Provide the (x, y) coordinate of the cell's center where the given text is located.  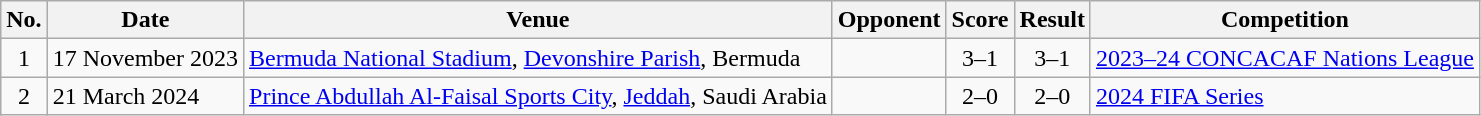
Venue (538, 20)
Result (1052, 20)
17 November 2023 (145, 58)
Competition (1284, 20)
Bermuda National Stadium, Devonshire Parish, Bermuda (538, 58)
Opponent (889, 20)
Prince Abdullah Al-Faisal Sports City, Jeddah, Saudi Arabia (538, 96)
No. (24, 20)
Date (145, 20)
Score (980, 20)
2024 FIFA Series (1284, 96)
2 (24, 96)
21 March 2024 (145, 96)
1 (24, 58)
2023–24 CONCACAF Nations League (1284, 58)
